Detect which cell encompasses the target text, then output its (X, Y) center coordinate. 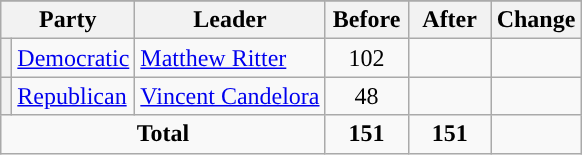
Party (68, 20)
48 (366, 96)
Matthew Ritter (230, 58)
Democratic (74, 58)
Vincent Candelora (230, 96)
Change (536, 20)
After (450, 20)
Before (366, 20)
Republican (74, 96)
102 (366, 58)
Leader (230, 20)
Total (163, 134)
